Return the [x, y] coordinate for the center point of the cell that contains the specified text.  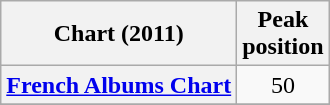
French Albums Chart [119, 85]
Peakposition [283, 34]
Chart (2011) [119, 34]
50 [283, 85]
